Capture the cell that displays the provided text and extract its (X, Y) central coordinate. 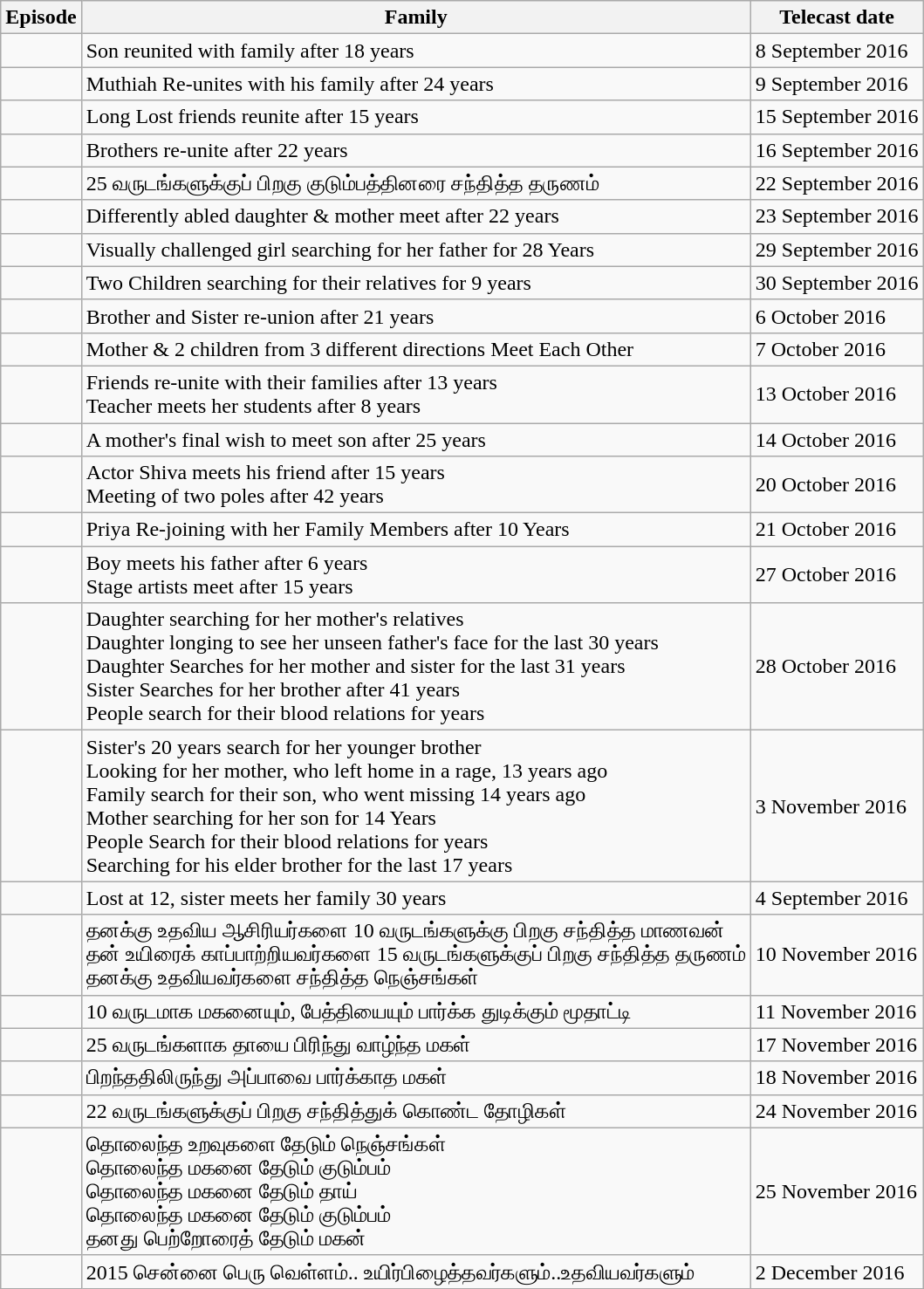
25 November 2016 (837, 1191)
4 September 2016 (837, 898)
25 வருடங்களுக்குப் பிறகு குடும்பத்தினரை சந்தித்த தருணம் (415, 183)
9 September 2016 (837, 84)
11 November 2016 (837, 1011)
Family (415, 17)
Mother & 2 children from 3 different directions Meet Each Other (415, 349)
2 December 2016 (837, 1272)
23 September 2016 (837, 216)
6 October 2016 (837, 316)
13 October 2016 (837, 394)
Boy meets his father after 6 years Stage artists meet after 15 years (415, 574)
20 October 2016 (837, 485)
15 September 2016 (837, 117)
Muthiah Re-unites with his family after 24 years (415, 84)
7 October 2016 (837, 349)
Two Children searching for their relatives for 9 years (415, 283)
Actor Shiva meets his friend after 15 years Meeting of two poles after 42 years (415, 485)
22 September 2016 (837, 183)
10 November 2016 (837, 955)
28 October 2016 (837, 667)
24 November 2016 (837, 1111)
17 November 2016 (837, 1045)
Long Lost friends reunite after 15 years (415, 117)
29 September 2016 (837, 250)
Friends re-unite with their families after 13 years Teacher meets her students after 8 years (415, 394)
2015 சென்னை பெரு வெள்ளம்.. உயிர்பிழைத்தவர்களும்..உதவியவர்களும் (415, 1272)
14 October 2016 (837, 439)
Episode (41, 17)
21 October 2016 (837, 530)
Priya Re-joining with her Family Members after 10 Years (415, 530)
A mother's final wish to meet son after 25 years (415, 439)
Brothers re-unite after 22 years (415, 150)
Visually challenged girl searching for her father for 28 Years (415, 250)
Brother and Sister re-union after 21 years (415, 316)
16 September 2016 (837, 150)
25 வருடங்களாக தாயை பிரிந்து வாழ்ந்த மகள் (415, 1045)
பிறந்ததிலிருந்து அப்பாவை பார்க்காத மகள் (415, 1078)
Lost at 12, sister meets her family 30 years (415, 898)
தொலைந்த உறவுகளை தேடும் நெஞ்சங்கள் தொலைந்த மகனை தேடும் குடும்பம் தொலைந்த மகனை தேடும் தாய் தொலைந்த மகனை தேடும் குடும்பம் தனது பெற்றோரைத் தேடும் மகன் (415, 1191)
Son reunited with family after 18 years (415, 51)
18 November 2016 (837, 1078)
8 September 2016 (837, 51)
22 வருடங்களுக்குப் பிறகு சந்தித்துக் கொண்ட தோழிகள் (415, 1111)
3 November 2016 (837, 806)
27 October 2016 (837, 574)
30 September 2016 (837, 283)
Differently abled daughter & mother meet after 22 years (415, 216)
Telecast date (837, 17)
10 வருடமாக மகனையும், பேத்தியையும் பார்க்க துடிக்கும் மூதாட்டி (415, 1011)
